Search for the cell housing the specified text and yield its [X, Y] center coordinate. 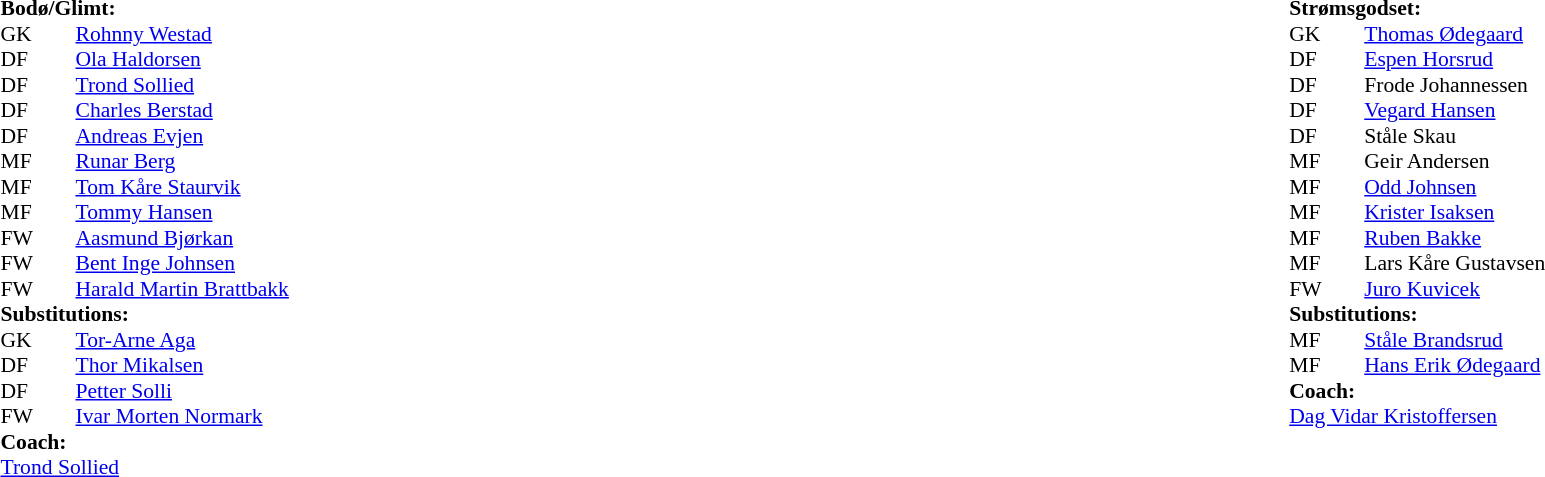
Tor-Arne Aga [182, 340]
Frode Johannessen [1454, 85]
Tom Kåre Staurvik [182, 187]
Aasmund Bjørkan [182, 238]
Harald Martin Brattbakk [182, 289]
Geir Andersen [1454, 161]
Hans Erik Ødegaard [1454, 365]
Charles Berstad [182, 111]
Ståle Skau [1454, 136]
Krister Isaksen [1454, 213]
Vegard Hansen [1454, 111]
Ivar Morten Normark [182, 417]
Ruben Bakke [1454, 238]
Rohnny Westad [182, 34]
Bent Inge Johnsen [182, 263]
Tommy Hansen [182, 213]
Odd Johnsen [1454, 187]
Ståle Brandsrud [1454, 340]
Runar Berg [182, 161]
Dag Vidar Kristoffersen [1417, 417]
Lars Kåre Gustavsen [1454, 263]
Juro Kuvicek [1454, 289]
Thor Mikalsen [182, 365]
Espen Horsrud [1454, 59]
Trond Sollied [182, 85]
Petter Solli [182, 391]
Thomas Ødegaard [1454, 34]
Ola Haldorsen [182, 59]
Andreas Evjen [182, 136]
